Return the (X, Y) coordinate for the center point of the cell that contains the specified text.  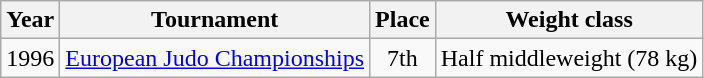
Weight class (569, 20)
1996 (30, 58)
Tournament (215, 20)
Year (30, 20)
European Judo Championships (215, 58)
Place (403, 20)
7th (403, 58)
Half middleweight (78 kg) (569, 58)
